Determine the (X, Y) coordinate at the center of the cell enclosing the given text.  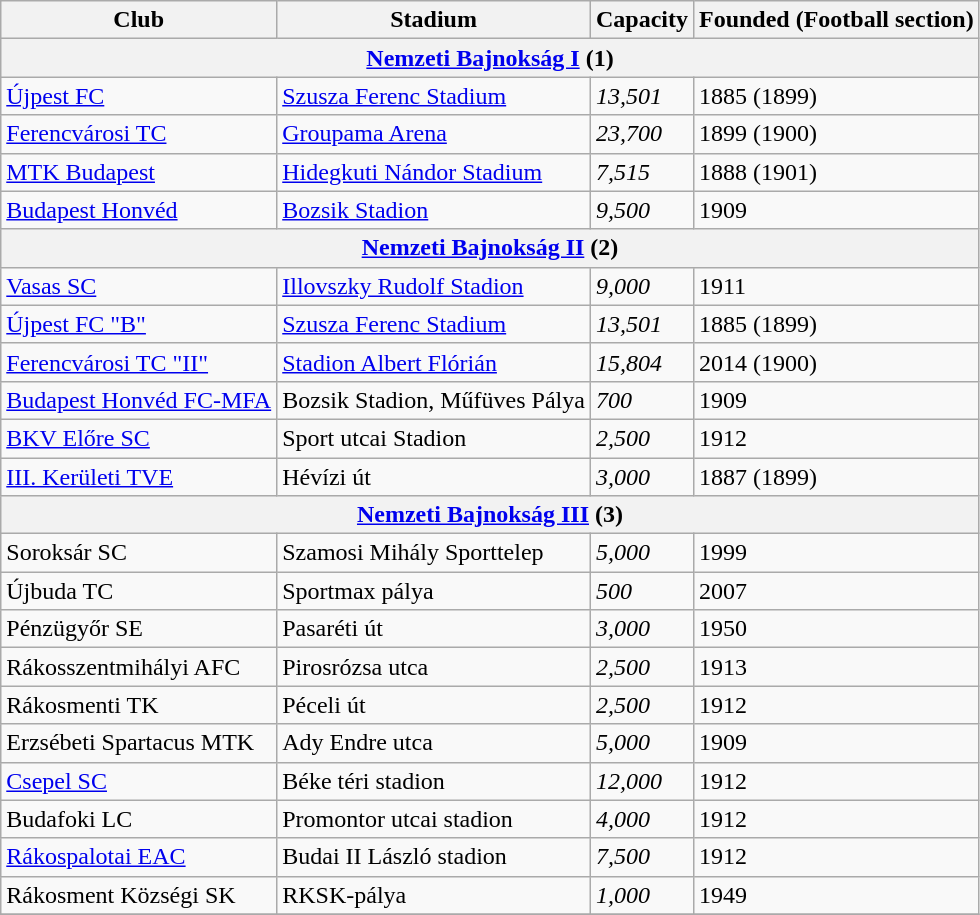
Stadium (434, 20)
Bozsik Stadion (434, 210)
Pirosrózsa utca (434, 667)
Illovszky Rudolf Stadion (434, 286)
1887 (1899) (836, 477)
1999 (836, 553)
Csepel SC (139, 781)
Budapest Honvéd FC-MFA (139, 400)
Nemzeti Bajnokság II (2) (490, 248)
23,700 (642, 134)
2014 (1900) (836, 362)
Founded (Football section) (836, 20)
Budai II László stadion (434, 857)
1,000 (642, 895)
1888 (1901) (836, 172)
Ady Endre utca (434, 743)
MTK Budapest (139, 172)
Újpest FC "B" (139, 324)
Rákosment Községi SK (139, 895)
1950 (836, 629)
Szamosi Mihály Sporttelep (434, 553)
Sportmax pálya (434, 591)
Rákosszentmihályi AFC (139, 667)
Groupama Arena (434, 134)
Pasaréti út (434, 629)
9,000 (642, 286)
Vasas SC (139, 286)
7,500 (642, 857)
Erzsébeti Spartacus MTK (139, 743)
Bozsik Stadion, Műfüves Pálya (434, 400)
Béke téri stadion (434, 781)
Újbuda TC (139, 591)
Hidegkuti Nándor Stadium (434, 172)
1913 (836, 667)
15,804 (642, 362)
Nemzeti Bajnokság I (1) (490, 58)
Budapest Honvéd (139, 210)
2007 (836, 591)
Promontor utcai stadion (434, 819)
Rákospalotai EAC (139, 857)
Ferencvárosi TC "II" (139, 362)
4,000 (642, 819)
1911 (836, 286)
Pénzügyőr SE (139, 629)
RKSK-pálya (434, 895)
Ferencvárosi TC (139, 134)
Capacity (642, 20)
Nemzeti Bajnokság III (3) (490, 515)
Újpest FC (139, 96)
9,500 (642, 210)
Budafoki LC (139, 819)
BKV Előre SC (139, 438)
1899 (1900) (836, 134)
500 (642, 591)
Péceli út (434, 705)
Soroksár SC (139, 553)
Club (139, 20)
700 (642, 400)
Stadion Albert Flórián (434, 362)
Sport utcai Stadion (434, 438)
III. Kerületi TVE (139, 477)
Rákosmenti TK (139, 705)
12,000 (642, 781)
1949 (836, 895)
7,515 (642, 172)
Hévízi út (434, 477)
